Provide the [X, Y] coordinate of the cell's center where the given text is located.  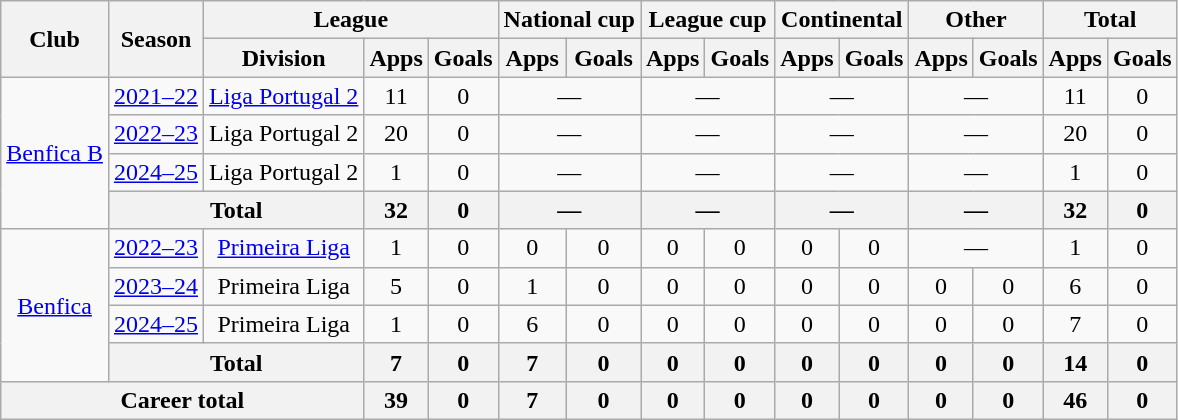
39 [396, 400]
Career total [182, 400]
National cup [569, 20]
League [352, 20]
Benfica B [55, 153]
5 [396, 286]
Season [156, 39]
Division [284, 58]
League cup [707, 20]
Benfica [55, 305]
Continental [842, 20]
2021–22 [156, 96]
14 [1075, 362]
2023–24 [156, 286]
46 [1075, 400]
Club [55, 39]
Other [976, 20]
